Search for the cell housing the specified text and yield its [x, y] center coordinate. 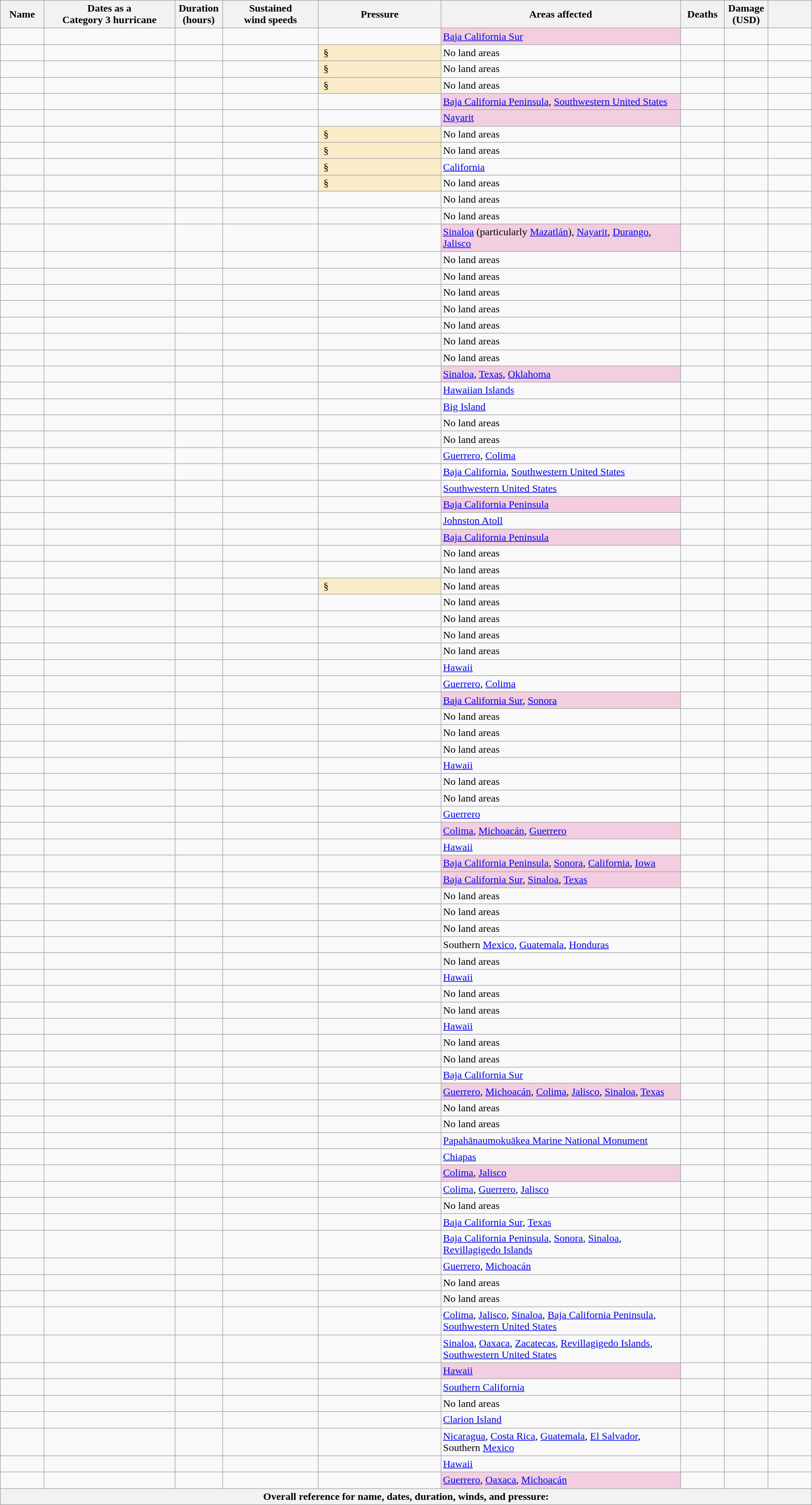
Nicaragua, Costa Rica, Guatemala, El Salvador, Southern Mexico [561, 1442]
Guerrero, Michoacán, Colima, Jalisco, Sinaloa, Texas [561, 1092]
Baja California Sur, Texas [561, 1222]
Areas affected [561, 15]
Baja California Sur, Sinaloa, Texas [561, 880]
Southern California [561, 1387]
Sinaloa (particularly Mazatlán), Nayarit, Durango, Jalisco [561, 238]
Baja California Sur, Sonora [561, 700]
Southern Mexico, Guatemala, Honduras [561, 945]
Colima, Jalisco, Sinaloa, Baja California Peninsula, Southwestern United States [561, 1321]
Guerrero, Michoacán [561, 1266]
Pressure [379, 15]
Baja California Peninsula, Southwestern United States [561, 102]
Nayarit [561, 118]
Clarion Island [561, 1420]
Johnston Atoll [561, 521]
Colima, Michoacán, Guerrero [561, 831]
Sinaloa, Texas, Oklahoma [561, 374]
Colima, Jalisco [561, 1173]
Deaths [702, 15]
Southwestern United States [561, 488]
Colima, Guerrero, Jalisco [561, 1189]
Dates as aCategory 3 hurricane [110, 15]
Chiapas [561, 1157]
Baja California Peninsula, Sonora, Sinaloa, Revillagigedo Islands [561, 1244]
Damage(USD) [746, 15]
Big Island [561, 407]
Guerrero [561, 814]
Guerrero, Oaxaca, Michoacán [561, 1480]
Baja California, Southwestern United States [561, 472]
Overall reference for name, dates, duration, winds, and pressure: [406, 1496]
Sustainedwind speeds [271, 15]
Papahānaumokuākea Marine National Monument [561, 1140]
Name [22, 15]
Sinaloa, Oaxaca, Zacatecas, Revillagigedo Islands, Southwestern United States [561, 1349]
California [561, 167]
Baja California Peninsula, Sonora, California, Iowa [561, 863]
Hawaiian Islands [561, 390]
Duration(hours) [199, 15]
